Return (X, Y) of the center of cell containing provided text 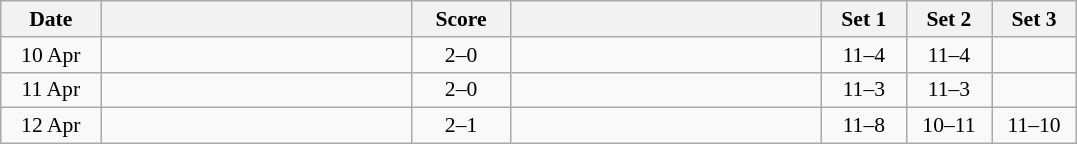
12 Apr (51, 126)
2–1 (461, 126)
Score (461, 19)
11–8 (864, 126)
11 Apr (51, 90)
10 Apr (51, 55)
11–10 (1034, 126)
Date (51, 19)
10–11 (948, 126)
Set 1 (864, 19)
Set 3 (1034, 19)
Set 2 (948, 19)
